Output the [x, y] coordinate of the center of the cell containing the given text.  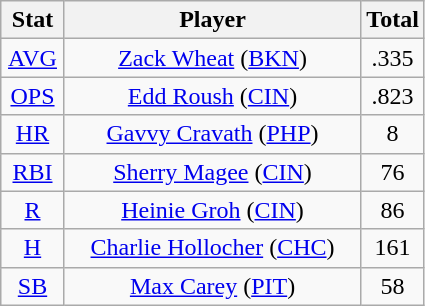
RBI [33, 172]
.335 [393, 58]
Player [212, 20]
161 [393, 248]
SB [33, 286]
H [33, 248]
76 [393, 172]
Total [393, 20]
Zack Wheat (BKN) [212, 58]
Edd Roush (CIN) [212, 96]
58 [393, 286]
.823 [393, 96]
86 [393, 210]
8 [393, 134]
HR [33, 134]
AVG [33, 58]
Charlie Hollocher (CHC) [212, 248]
Stat [33, 20]
OPS [33, 96]
Gavvy Cravath (PHP) [212, 134]
Sherry Magee (CIN) [212, 172]
Heinie Groh (CIN) [212, 210]
R [33, 210]
Max Carey (PIT) [212, 286]
